From the cell containing the given text, extract its center point as (X, Y) coordinate. 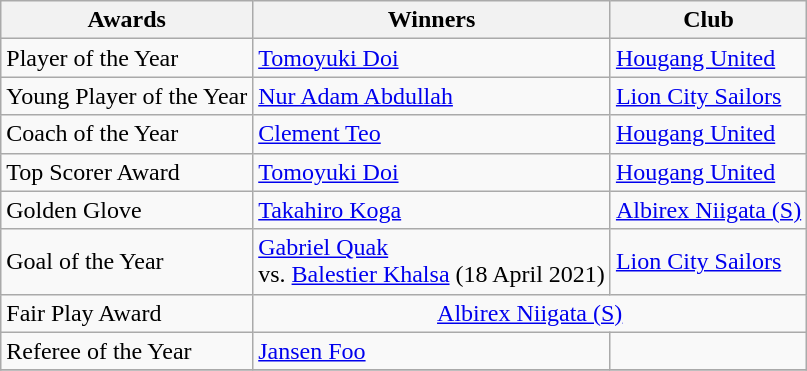
Clement Teo (432, 134)
Fair Play Award (127, 313)
Club (708, 20)
Top Scorer Award (127, 172)
Gabriel Quak vs. Balestier Khalsa (18 April 2021) (432, 262)
Golden Glove (127, 210)
Goal of the Year (127, 262)
Coach of the Year (127, 134)
Referee of the Year (127, 351)
Awards (127, 20)
Jansen Foo (432, 351)
Player of the Year (127, 58)
Nur Adam Abdullah (432, 96)
Young Player of the Year (127, 96)
Takahiro Koga (432, 210)
Winners (432, 20)
